Determine the (X, Y) coordinate at the center of the cell enclosing the given text.  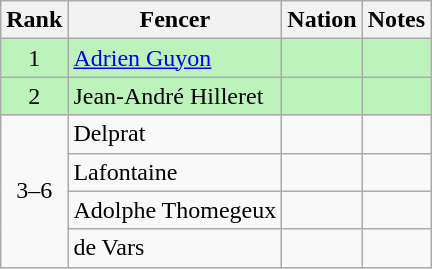
Adolphe Thomegeux (175, 210)
de Vars (175, 248)
2 (34, 96)
3–6 (34, 191)
Lafontaine (175, 172)
1 (34, 58)
Jean-André Hilleret (175, 96)
Notes (396, 20)
Delprat (175, 134)
Nation (322, 20)
Rank (34, 20)
Adrien Guyon (175, 58)
Fencer (175, 20)
